Determine the (x, y) coordinate at the center of the cell enclosing the given text.  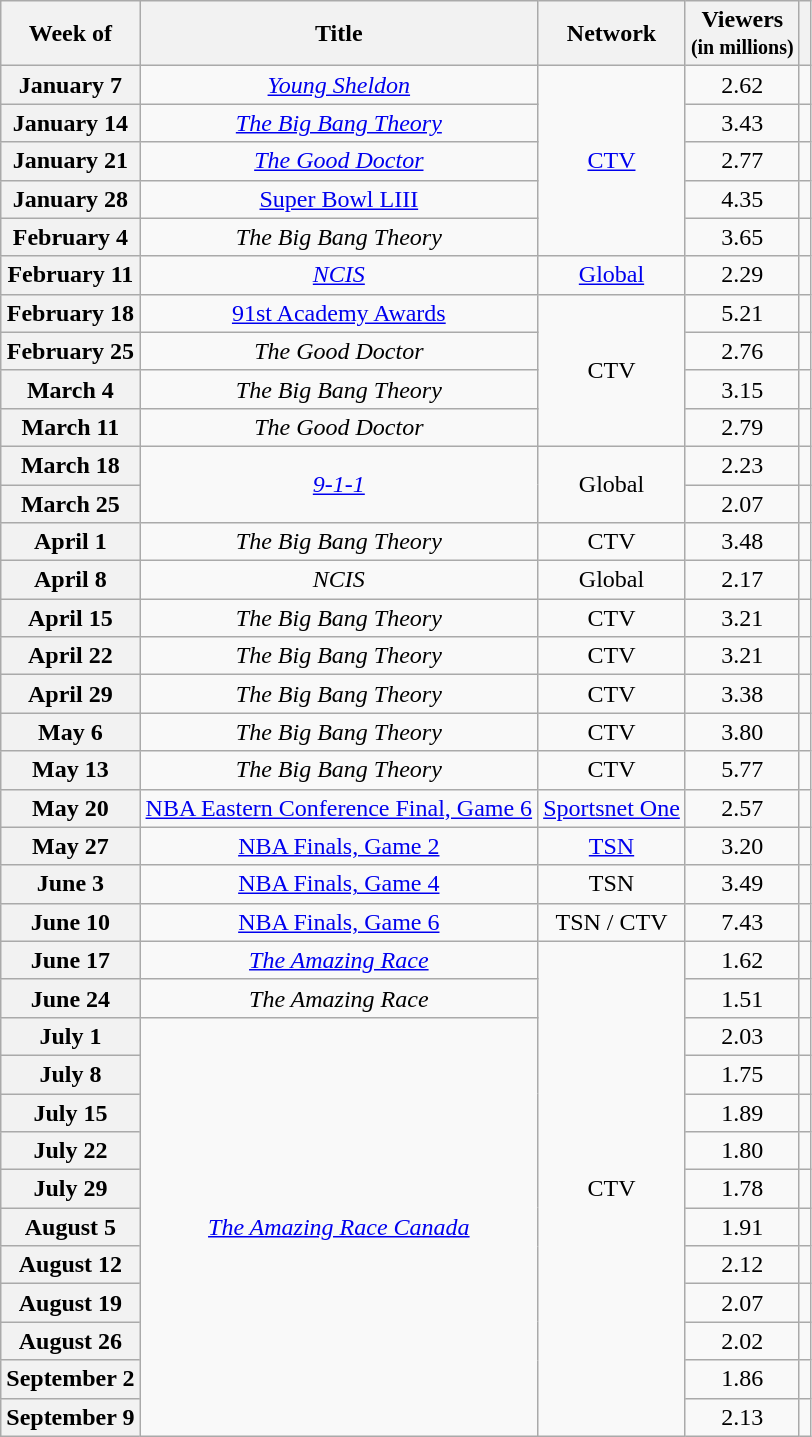
2.12 (742, 1265)
May 13 (70, 770)
May 20 (70, 808)
May 6 (70, 732)
January 7 (70, 85)
1.75 (742, 1074)
Viewers(in millions) (742, 34)
3.43 (742, 123)
1.51 (742, 998)
TSN / CTV (612, 922)
3.65 (742, 237)
3.80 (742, 732)
3.20 (742, 846)
4.35 (742, 199)
July 8 (70, 1074)
2.02 (742, 1341)
2.17 (742, 580)
June 3 (70, 884)
July 29 (70, 1189)
2.79 (742, 427)
NBA Finals, Game 4 (339, 884)
September 2 (70, 1379)
March 25 (70, 503)
February 25 (70, 351)
3.49 (742, 884)
1.80 (742, 1151)
Title (339, 34)
9-1-1 (339, 484)
February 11 (70, 275)
1.78 (742, 1189)
2.03 (742, 1036)
1.91 (742, 1227)
September 9 (70, 1417)
July 22 (70, 1151)
February 18 (70, 313)
April 29 (70, 694)
3.48 (742, 542)
1.86 (742, 1379)
NBA Eastern Conference Final, Game 6 (339, 808)
Super Bowl LIII (339, 199)
June 24 (70, 998)
January 14 (70, 123)
January 28 (70, 199)
April 22 (70, 656)
February 4 (70, 237)
Week of (70, 34)
March 4 (70, 389)
2.23 (742, 465)
NBA Finals, Game 2 (339, 846)
August 19 (70, 1303)
5.21 (742, 313)
NBA Finals, Game 6 (339, 922)
2.13 (742, 1417)
2.62 (742, 85)
3.38 (742, 694)
August 12 (70, 1265)
Young Sheldon (339, 85)
7.43 (742, 922)
March 11 (70, 427)
Sportsnet One (612, 808)
March 18 (70, 465)
5.77 (742, 770)
2.77 (742, 161)
May 27 (70, 846)
June 17 (70, 960)
The Amazing Race Canada (339, 1226)
2.76 (742, 351)
April 8 (70, 580)
August 26 (70, 1341)
1.89 (742, 1113)
January 21 (70, 161)
June 10 (70, 922)
2.57 (742, 808)
July 15 (70, 1113)
April 1 (70, 542)
July 1 (70, 1036)
April 15 (70, 618)
August 5 (70, 1227)
1.62 (742, 960)
3.15 (742, 389)
91st Academy Awards (339, 313)
Network (612, 34)
2.29 (742, 275)
